From the cell containing the given text, extract its center point as (X, Y) coordinate. 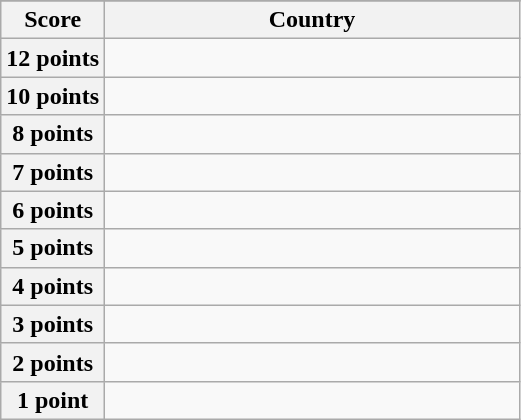
Country (312, 20)
6 points (53, 210)
Score (53, 20)
10 points (53, 96)
5 points (53, 248)
7 points (53, 172)
4 points (53, 286)
12 points (53, 58)
2 points (53, 362)
1 point (53, 400)
8 points (53, 134)
3 points (53, 324)
